Extract the [x, y] coordinate from the center of the cell holding the provided text.  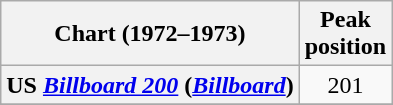
US Billboard 200 (Billboard) [150, 85]
Peakposition [345, 34]
Chart (1972–1973) [150, 34]
201 [345, 85]
